Capture the cell that displays the provided text and extract its (X, Y) central coordinate. 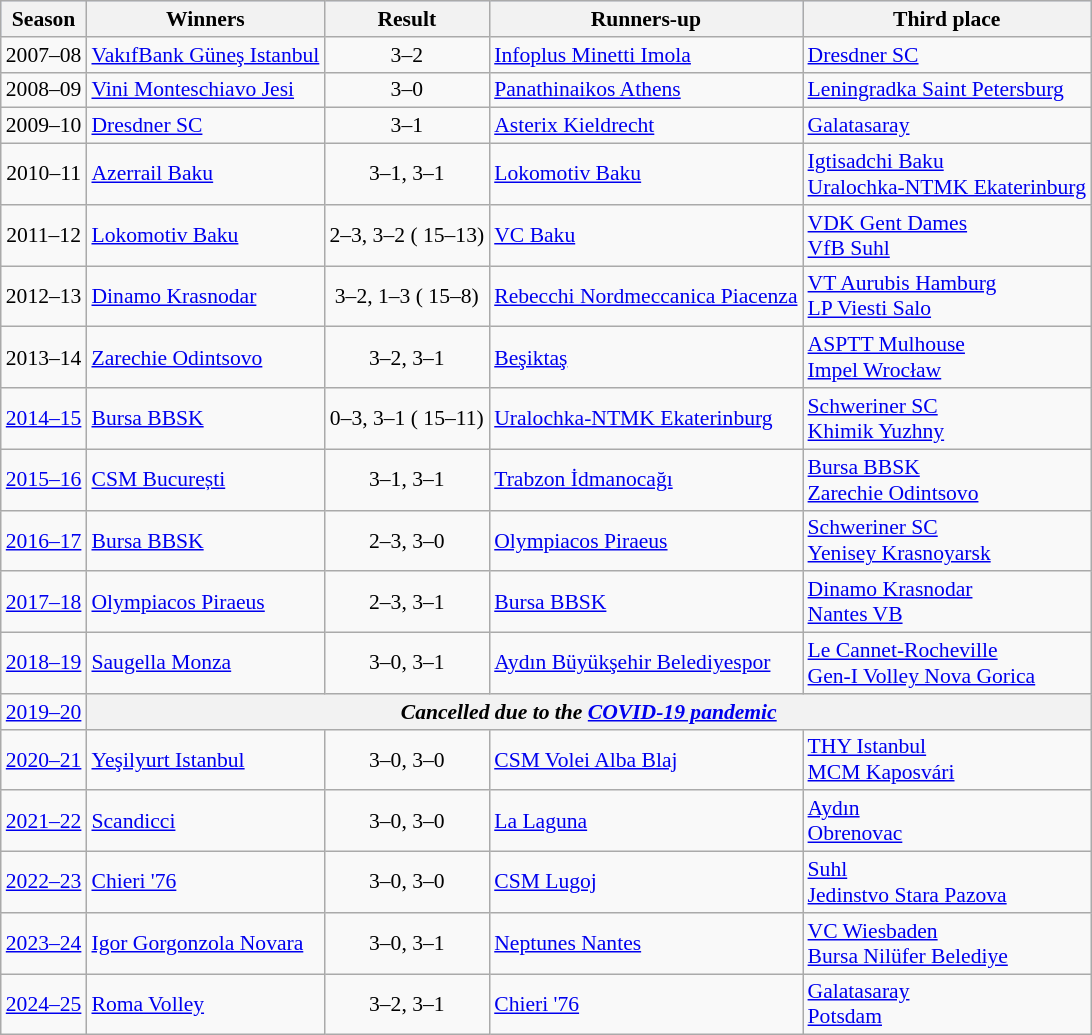
VC Wiesbaden Bursa Nilüfer Belediye (947, 944)
Scandicci (205, 822)
Neptunes Nantes (646, 944)
3–2 (406, 55)
Dinamo Krasnodar Nantes VB (947, 602)
2010–11 (44, 174)
Result (406, 19)
2015–16 (44, 480)
2023–24 (44, 944)
Beşiktaş (646, 358)
2016–17 (44, 540)
CSM București (205, 480)
2011–12 (44, 236)
2017–18 (44, 602)
2019–20 (44, 712)
VC Baku (646, 236)
Vini Monteschiavo Jesi (205, 90)
Saugella Monza (205, 664)
Suhl Jedinstvo Stara Pazova (947, 882)
Yeşilyurt Istanbul (205, 760)
Uralochka-NTMK Ekaterinburg (646, 418)
3–0 (406, 90)
THY Istanbul MCM Kaposvári (947, 760)
2008–09 (44, 90)
Le Cannet-Rocheville Gen-I Volley Nova Gorica (947, 664)
2020–21 (44, 760)
Galatasaray Potsdam (947, 1004)
Leningradka Saint Petersburg (947, 90)
2–3, 3–1 (406, 602)
Aydın Büyükşehir Belediyespor (646, 664)
La Laguna (646, 822)
2024–25 (44, 1004)
VDK Gent Dames VfB Suhl (947, 236)
Season (44, 19)
2007–08 (44, 55)
Azerrail Baku (205, 174)
3–1 (406, 126)
VT Aurubis Hamburg LP Viesti Salo (947, 296)
Galatasaray (947, 126)
Roma Volley (205, 1004)
Rebecchi Nordmeccanica Piacenza (646, 296)
VakıfBank Güneş Istanbul (205, 55)
3–2, 1–3 ( 15–8) (406, 296)
Panathinaikos Athens (646, 90)
Third place (947, 19)
Schweriner SC Khimik Yuzhny (947, 418)
Winners (205, 19)
Aydın Obrenovac (947, 822)
Runners-up (646, 19)
2014–15 (44, 418)
2022–23 (44, 882)
Igor Gorgonzola Novara (205, 944)
Trabzon İdmanocağı (646, 480)
CSM Volei Alba Blaj (646, 760)
2013–14 (44, 358)
Igtisadchi Baku Uralochka-NTMK Ekaterinburg (947, 174)
Bursa BBSK Zarechie Odintsovo (947, 480)
2012–13 (44, 296)
Infoplus Minetti Imola (646, 55)
2–3, 3–2 ( 15–13) (406, 236)
ASPTT Mulhouse Impel Wrocław (947, 358)
Asterix Kieldrecht (646, 126)
Cancelled due to the COVID-19 pandemic (588, 712)
2021–22 (44, 822)
2018–19 (44, 664)
Zarechie Odintsovo (205, 358)
0–3, 3–1 ( 15–11) (406, 418)
Dinamo Krasnodar (205, 296)
CSM Lugoj (646, 882)
2–3, 3–0 (406, 540)
Schweriner SC Yenisey Krasnoyarsk (947, 540)
2009–10 (44, 126)
